For the text-containing cell, return its midpoint in (x, y) coordinate format. 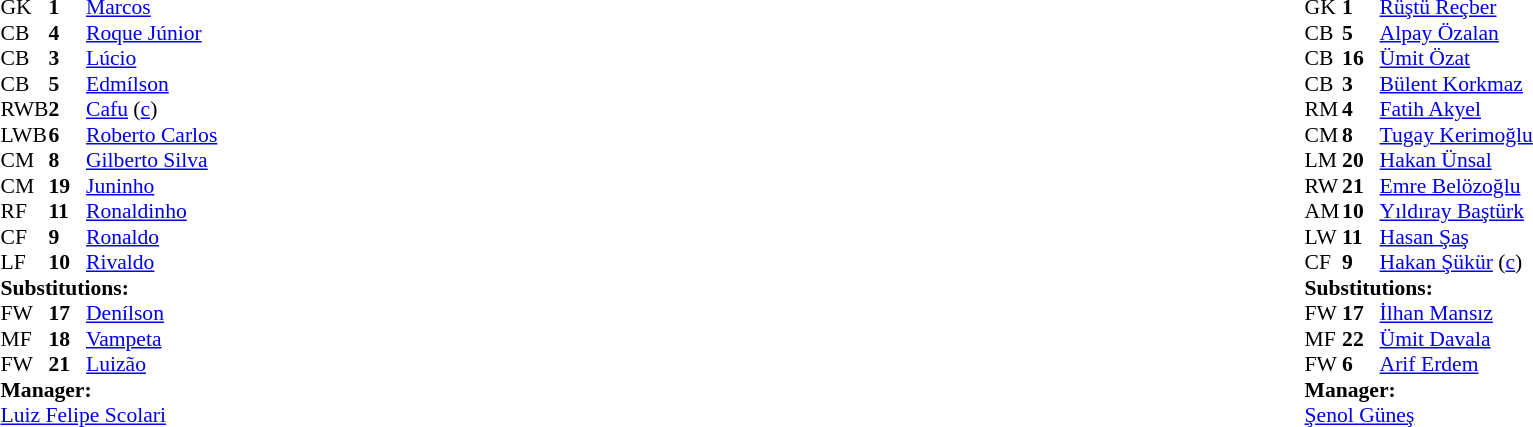
Ronaldinho (152, 211)
Ronaldo (152, 237)
Hasan Şaş (1456, 237)
Cafu (c) (152, 109)
RF (24, 211)
LWB (24, 135)
İlhan Mansız (1456, 313)
Bülent Korkmaz (1456, 84)
RWB (24, 109)
Yıldıray Baştürk (1456, 211)
Emre Belözoğlu (1456, 186)
Roque Júnior (152, 33)
Ümit Özat (1456, 59)
18 (67, 339)
Fatih Akyel (1456, 109)
2 (67, 109)
AM (1324, 211)
Ümit Davala (1456, 339)
LF (24, 263)
LM (1324, 161)
Luizão (152, 365)
Roberto Carlos (152, 135)
Rivaldo (152, 263)
Juninho (152, 186)
19 (67, 186)
RM (1324, 109)
Alpay Özalan (1456, 33)
Edmílson (152, 84)
Denílson (152, 313)
16 (1361, 59)
20 (1361, 161)
22 (1361, 339)
Hakan Şükür (c) (1456, 263)
Hakan Ünsal (1456, 161)
Arif Erdem (1456, 365)
Vampeta (152, 339)
Gilberto Silva (152, 161)
Tugay Kerimoğlu (1456, 135)
RW (1324, 186)
LW (1324, 237)
Lúcio (152, 59)
